Find where the given text appears and provide that cell's center as (X, Y) coordinate. 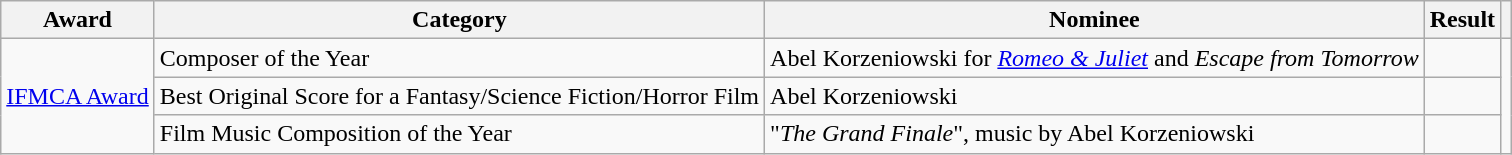
Nominee (1095, 20)
Film Music Composition of the Year (459, 134)
Result (1462, 20)
IFMCA Award (78, 96)
Award (78, 20)
"The Grand Finale", music by Abel Korzeniowski (1095, 134)
Abel Korzeniowski for Romeo & Juliet and Escape from Tomorrow (1095, 58)
Best Original Score for a Fantasy/Science Fiction/Horror Film (459, 96)
Abel Korzeniowski (1095, 96)
Composer of the Year (459, 58)
Category (459, 20)
